Determine the (X, Y) coordinate at the center of the cell enclosing the given text.  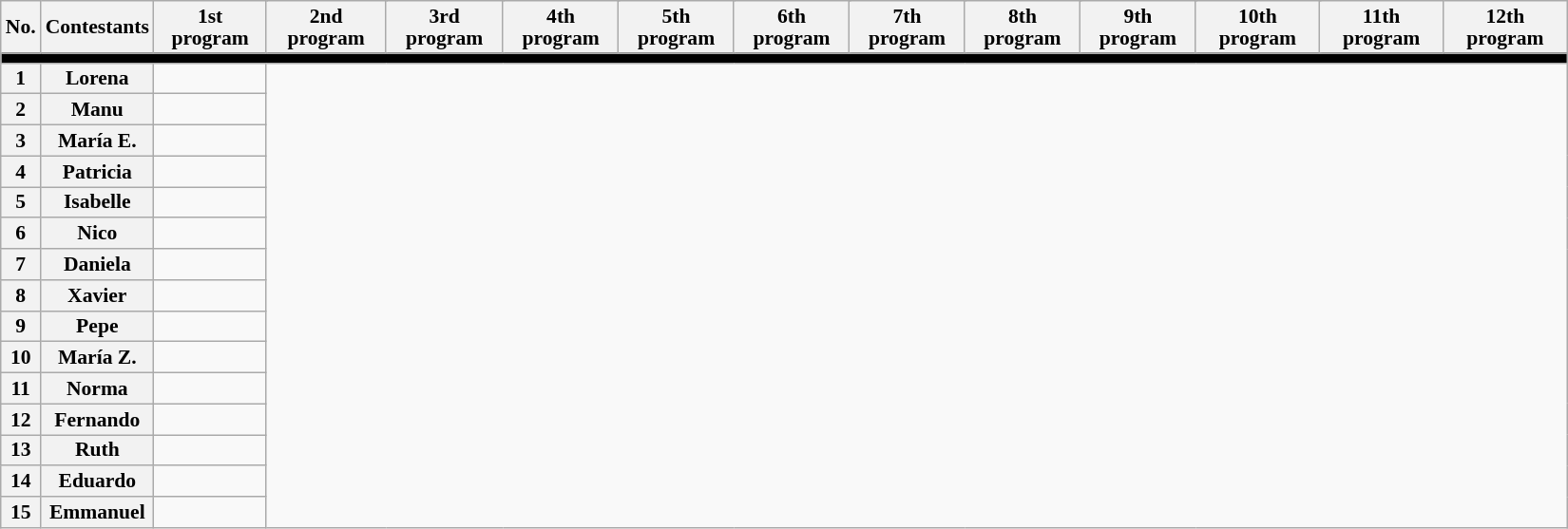
Pepe (97, 327)
Ruth (97, 450)
5 (21, 203)
No. (21, 27)
1st program (210, 27)
11th program (1382, 27)
7 (21, 264)
Daniela (97, 264)
4 (21, 171)
12th program (1505, 27)
6th program (791, 27)
8th program (1023, 27)
Nico (97, 234)
8 (21, 296)
Xavier (97, 296)
Contestants (97, 27)
9th program (1138, 27)
4th program (561, 27)
15 (21, 513)
Isabelle (97, 203)
Emmanuel (97, 513)
Manu (97, 110)
9 (21, 327)
María Z. (97, 357)
14 (21, 482)
Eduardo (97, 482)
12 (21, 420)
13 (21, 450)
Patricia (97, 171)
3rd program (445, 27)
11 (21, 389)
2 (21, 110)
7th program (907, 27)
Lorena (97, 78)
3 (21, 141)
Norma (97, 389)
Fernando (97, 420)
6 (21, 234)
María E. (97, 141)
10 (21, 357)
5th program (677, 27)
2nd program (326, 27)
1 (21, 78)
10th program (1258, 27)
